Extract the [X, Y] coordinate from the center of the cell holding the provided text.  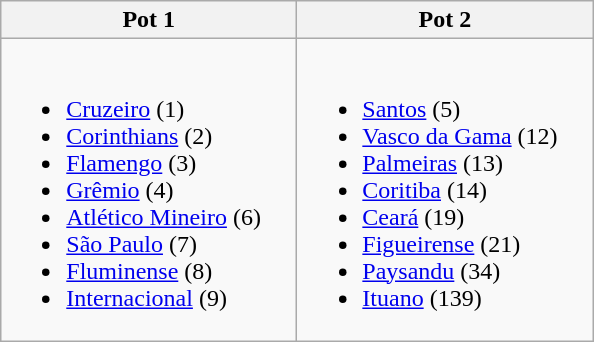
Pot 2 [445, 20]
Cruzeiro (1) Corinthians (2) Flamengo (3) Grêmio (4) Atlético Mineiro (6) São Paulo (7) Fluminense (8) Internacional (9) [149, 190]
Pot 1 [149, 20]
Santos (5) Vasco da Gama (12) Palmeiras (13) Coritiba (14) Ceará (19) Figueirense (21) Paysandu (34) Ituano (139) [445, 190]
